Identify which cell holds the provided text, then report its [x, y] central coordinate. 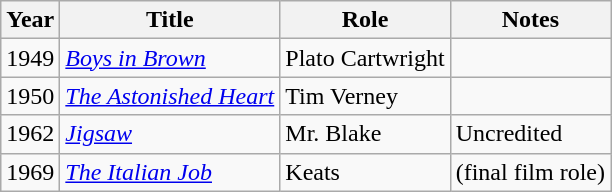
(final film role) [530, 172]
Title [170, 20]
The Italian Job [170, 172]
Mr. Blake [365, 134]
1962 [30, 134]
Uncredited [530, 134]
1969 [30, 172]
Plato Cartwright [365, 58]
Tim Verney [365, 96]
The Astonished Heart [170, 96]
Role [365, 20]
Jigsaw [170, 134]
Keats [365, 172]
Boys in Brown [170, 58]
Notes [530, 20]
1949 [30, 58]
1950 [30, 96]
Year [30, 20]
